Search for the cell housing the specified text and yield its [X, Y] center coordinate. 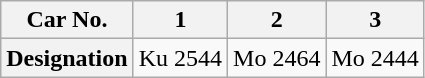
2 [277, 20]
Mo 2464 [277, 58]
Mo 2444 [375, 58]
1 [180, 20]
3 [375, 20]
Car No. [67, 20]
Designation [67, 58]
Ku 2544 [180, 58]
